Locate the cell with the specified text and output its (x, y) center coordinate. 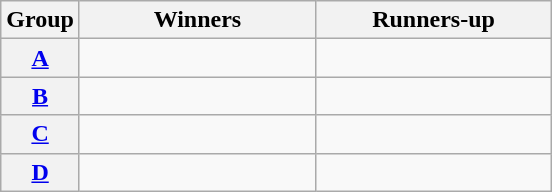
B (40, 96)
A (40, 58)
D (40, 172)
Winners (197, 20)
C (40, 134)
Group (40, 20)
Runners-up (433, 20)
